From the cell containing the given text, extract its center point as (X, Y) coordinate. 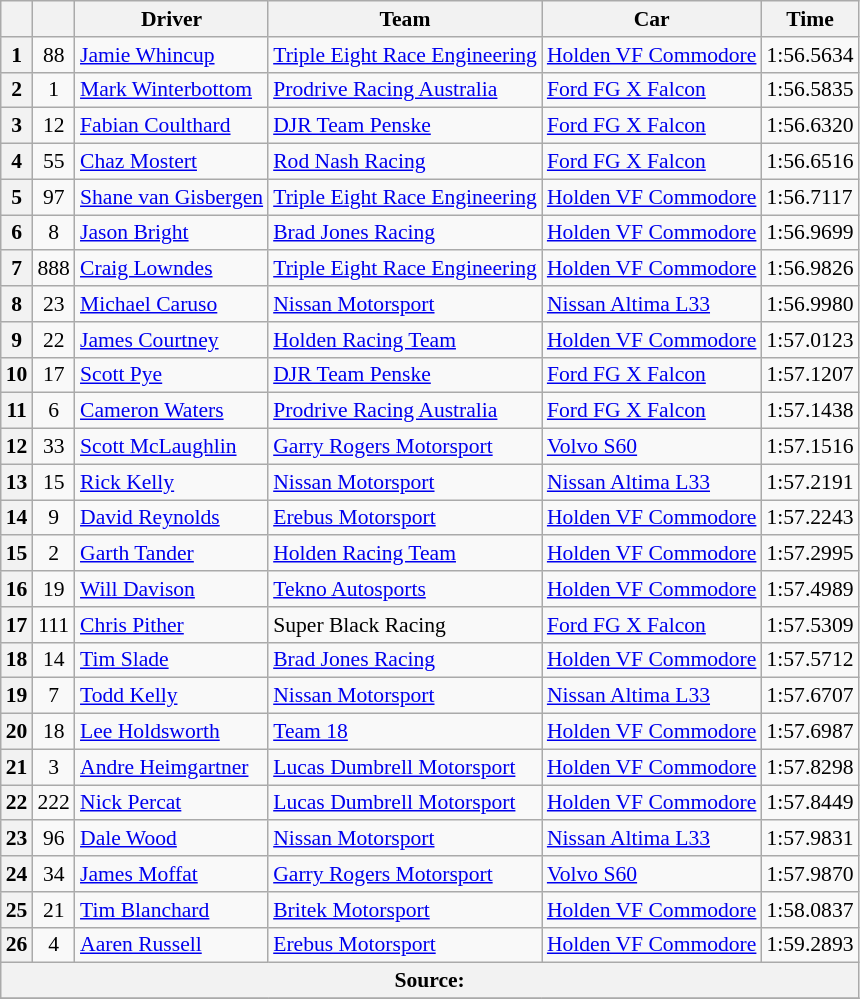
1:57.2995 (810, 554)
13 (17, 482)
33 (54, 447)
Todd Kelly (172, 696)
Lee Holdsworth (172, 732)
Rick Kelly (172, 482)
1:57.9870 (810, 874)
1:57.5309 (810, 625)
Jason Bright (172, 233)
Garth Tander (172, 554)
Mark Winterbottom (172, 90)
Super Black Racing (405, 625)
1:57.8298 (810, 767)
Car (652, 19)
1:57.6987 (810, 732)
Michael Caruso (172, 304)
Britek Motorsport (405, 910)
5 (17, 197)
1:57.1438 (810, 411)
1:56.7117 (810, 197)
Team 18 (405, 732)
1:56.6516 (810, 162)
Tekno Autosports (405, 589)
88 (54, 55)
96 (54, 839)
Tim Blanchard (172, 910)
Nick Percat (172, 803)
25 (17, 910)
Source: (430, 981)
20 (17, 732)
111 (54, 625)
Chaz Mostert (172, 162)
1:56.5835 (810, 90)
1:56.6320 (810, 126)
55 (54, 162)
1:59.2893 (810, 945)
222 (54, 803)
Dale Wood (172, 839)
1:57.8449 (810, 803)
Tim Slade (172, 660)
1:57.9831 (810, 839)
16 (17, 589)
Time (810, 19)
1:56.9699 (810, 233)
1:56.9980 (810, 304)
Fabian Coulthard (172, 126)
1:57.1207 (810, 375)
Will Davison (172, 589)
1:57.6707 (810, 696)
1:57.2243 (810, 518)
1:56.5634 (810, 55)
24 (17, 874)
1:57.1516 (810, 447)
26 (17, 945)
10 (17, 375)
Team (405, 19)
Scott Pye (172, 375)
Cameron Waters (172, 411)
Driver (172, 19)
97 (54, 197)
Aaren Russell (172, 945)
34 (54, 874)
1:56.9826 (810, 269)
Rod Nash Racing (405, 162)
James Courtney (172, 340)
James Moffat (172, 874)
Scott McLaughlin (172, 447)
1:58.0837 (810, 910)
888 (54, 269)
1:57.2191 (810, 482)
1:57.4989 (810, 589)
1:57.5712 (810, 660)
David Reynolds (172, 518)
Shane van Gisbergen (172, 197)
Jamie Whincup (172, 55)
Andre Heimgartner (172, 767)
Chris Pither (172, 625)
11 (17, 411)
Craig Lowndes (172, 269)
1:57.0123 (810, 340)
